Locate the cell with the specified text and output its [x, y] center coordinate. 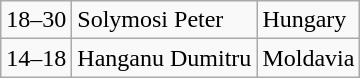
Hungary [308, 20]
18–30 [36, 20]
Hanganu Dumitru [164, 58]
14–18 [36, 58]
Moldavia [308, 58]
Solymosi Peter [164, 20]
